Search for the cell housing the specified text and yield its [X, Y] center coordinate. 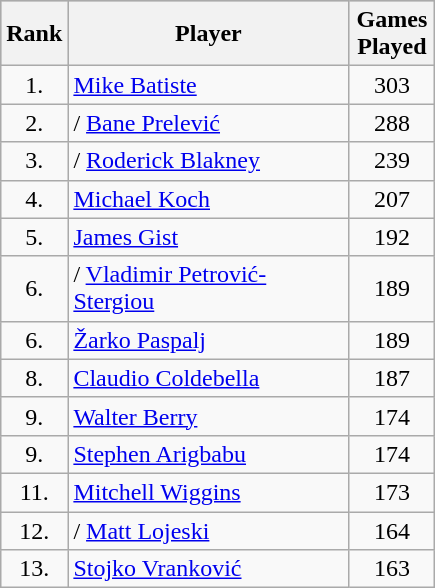
164 [392, 531]
13. [34, 569]
239 [392, 161]
/ Bane Prelević [208, 123]
Rank [34, 34]
Walter Berry [208, 416]
Stephen Arigbabu [208, 454]
Player [208, 34]
Mitchell Wiggins [208, 492]
11. [34, 492]
288 [392, 123]
2. [34, 123]
4. [34, 199]
1. [34, 85]
Mike Batiste [208, 85]
8. [34, 378]
Games Played [392, 34]
/ Matt Lojeski [208, 531]
Stojko Vranković [208, 569]
173 [392, 492]
/ Vladimir Petrović-Stergiou [208, 288]
192 [392, 237]
James Gist [208, 237]
/ Roderick Blakney [208, 161]
3. [34, 161]
303 [392, 85]
Claudio Coldebella [208, 378]
187 [392, 378]
207 [392, 199]
5. [34, 237]
Michael Koch [208, 199]
12. [34, 531]
163 [392, 569]
Žarko Paspalj [208, 340]
